Return (X, Y) of the center of cell containing provided text 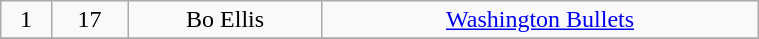
Washington Bullets (540, 20)
Bo Ellis (226, 20)
17 (90, 20)
1 (26, 20)
